Output the [X, Y] coordinate of the center of the cell containing the given text.  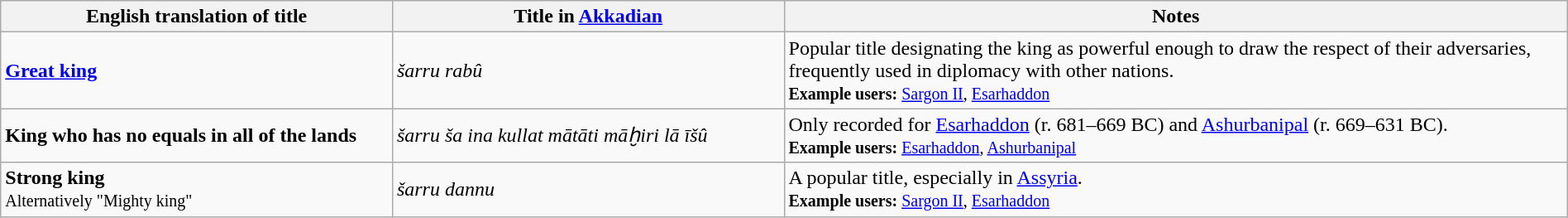
Notes [1176, 17]
šarru dannu [588, 189]
šarru ša ina kullat mātāti māḫiri lā īšû [588, 136]
King who has no equals in all of the lands [197, 136]
English translation of title [197, 17]
Great king [197, 70]
Only recorded for Esarhaddon (r. 681–669 BC) and Ashurbanipal (r. 669–631 BC).Example users: Esarhaddon, Ashurbanipal [1176, 136]
Title in Akkadian [588, 17]
Strong kingAlternatively "Mighty king" [197, 189]
A popular title, especially in Assyria.Example users: Sargon II, Esarhaddon [1176, 189]
šarru rabû [588, 70]
